Detect which cell encompasses the target text, then output its (x, y) center coordinate. 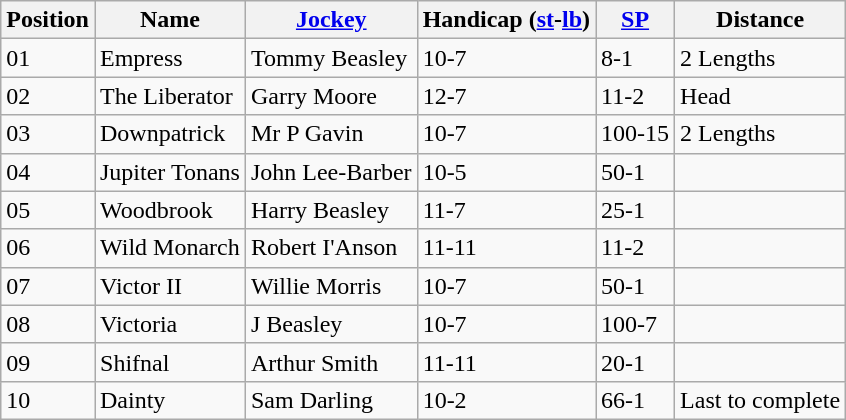
Garry Moore (331, 96)
John Lee-Barber (331, 172)
Last to complete (760, 400)
03 (48, 134)
Downpatrick (170, 134)
SP (636, 20)
10 (48, 400)
Dainty (170, 400)
04 (48, 172)
05 (48, 210)
Mr P Gavin (331, 134)
Jupiter Tonans (170, 172)
Victoria (170, 324)
Harry Beasley (331, 210)
Willie Morris (331, 286)
100-7 (636, 324)
Handicap (st-lb) (506, 20)
J Beasley (331, 324)
11-7 (506, 210)
Position (48, 20)
01 (48, 58)
Distance (760, 20)
Jockey (331, 20)
Shifnal (170, 362)
06 (48, 248)
8-1 (636, 58)
10-5 (506, 172)
Victor II (170, 286)
Empress (170, 58)
Sam Darling (331, 400)
07 (48, 286)
Wild Monarch (170, 248)
Arthur Smith (331, 362)
Tommy Beasley (331, 58)
The Liberator (170, 96)
Robert I'Anson (331, 248)
09 (48, 362)
12-7 (506, 96)
20-1 (636, 362)
100-15 (636, 134)
02 (48, 96)
10-2 (506, 400)
25-1 (636, 210)
Head (760, 96)
08 (48, 324)
Name (170, 20)
Woodbrook (170, 210)
66-1 (636, 400)
